Extract the (x, y) coordinate from the center of the cell holding the provided text.  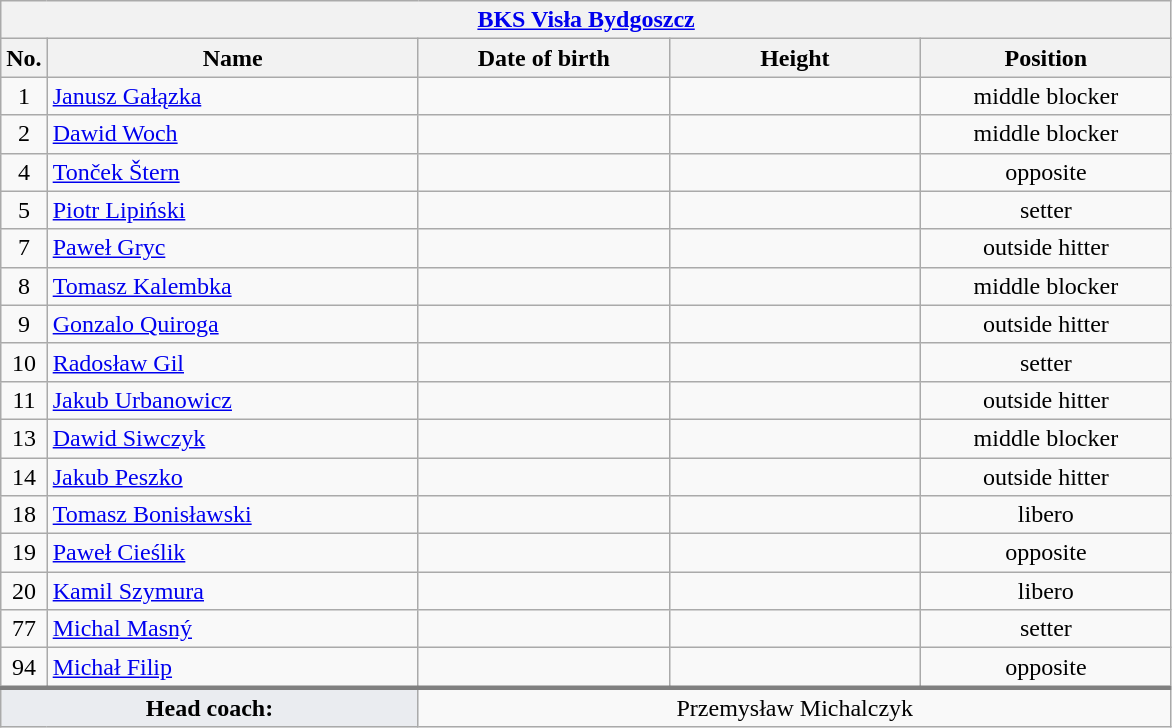
94 (24, 668)
Paweł Cieślik (232, 553)
Tomasz Bonisławski (232, 515)
Head coach: (210, 707)
10 (24, 362)
Dawid Siwczyk (232, 438)
Piotr Lipiński (232, 210)
Kamil Szymura (232, 591)
1 (24, 96)
7 (24, 248)
9 (24, 324)
11 (24, 400)
Dawid Woch (232, 134)
2 (24, 134)
77 (24, 629)
5 (24, 210)
Tonček Štern (232, 172)
19 (24, 553)
Jakub Urbanowicz (232, 400)
Date of birth (544, 58)
Janusz Gałązka (232, 96)
4 (24, 172)
14 (24, 477)
Position (1046, 58)
20 (24, 591)
Przemysław Michalczyk (794, 707)
Gonzalo Quiroga (232, 324)
Jakub Peszko (232, 477)
Name (232, 58)
Michał Filip (232, 668)
BKS Visła Bydgoszcz (586, 20)
Paweł Gryc (232, 248)
Height (794, 58)
Tomasz Kalembka (232, 286)
Radosław Gil (232, 362)
13 (24, 438)
No. (24, 58)
18 (24, 515)
8 (24, 286)
Michal Masný (232, 629)
